Extract the (x, y) coordinate from the center of the cell holding the provided text.  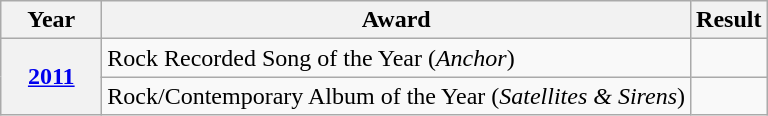
Result (729, 20)
Rock Recorded Song of the Year (Anchor) (396, 58)
Year (52, 20)
Award (396, 20)
Rock/Contemporary Album of the Year (Satellites & Sirens) (396, 96)
2011 (52, 77)
